Determine the (x, y) coordinate at the center of the cell enclosing the given text.  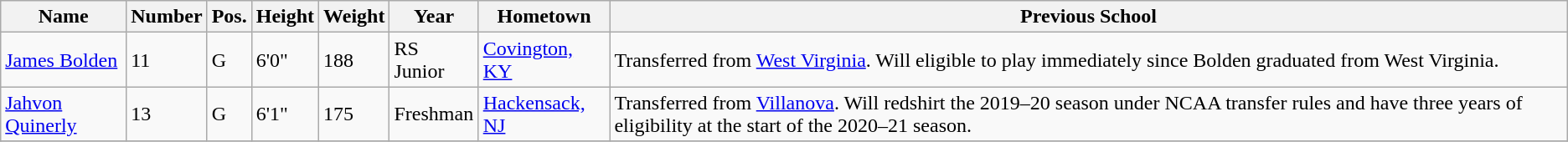
Weight (354, 17)
RS Junior (434, 60)
Hackensack, NJ (544, 114)
188 (354, 60)
Jahvon Quinerly (64, 114)
James Bolden (64, 60)
Hometown (544, 17)
13 (167, 114)
175 (354, 114)
Covington, KY (544, 60)
Year (434, 17)
Pos. (230, 17)
6'0" (285, 60)
6'1" (285, 114)
Name (64, 17)
Transferred from West Virginia. Will eligible to play immediately since Bolden graduated from West Virginia. (1089, 60)
11 (167, 60)
Freshman (434, 114)
Number (167, 17)
Previous School (1089, 17)
Height (285, 17)
